Provide the (X, Y) coordinate of the cell's center where the given text is located.  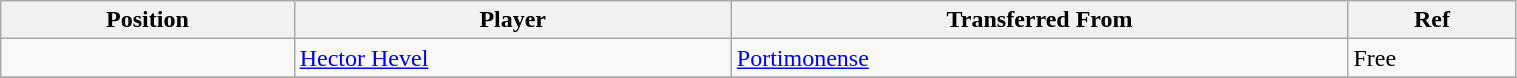
Transferred From (1040, 20)
Portimonense (1040, 58)
Hector Hevel (512, 58)
Player (512, 20)
Position (148, 20)
Free (1432, 58)
Ref (1432, 20)
